For the text-containing cell, return its midpoint in (x, y) coordinate format. 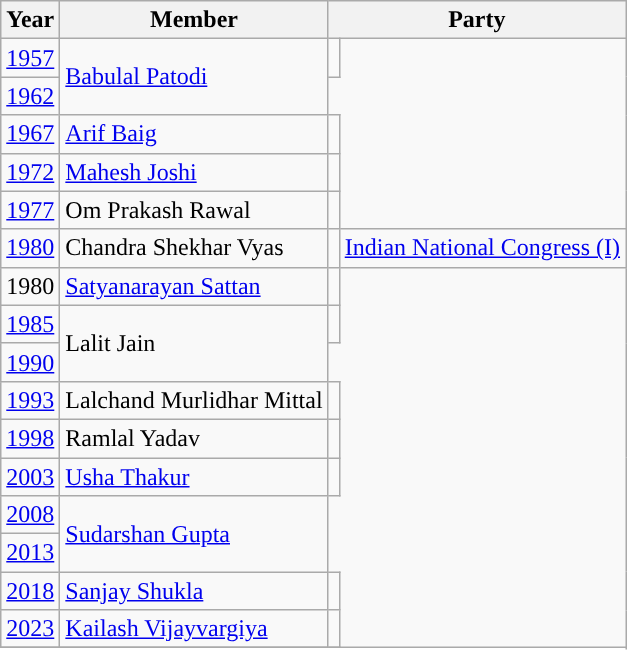
1990 (30, 362)
Kailash Vijayvargiya (194, 629)
2013 (30, 553)
2003 (30, 477)
2023 (30, 629)
1998 (30, 438)
2008 (30, 515)
1957 (30, 58)
Lalchand Murlidhar Mittal (194, 400)
Chandra Shekhar Vyas (194, 248)
Mahesh Joshi (194, 172)
1967 (30, 134)
Usha Thakur (194, 477)
Arif Baig (194, 134)
Om Prakash Rawal (194, 210)
Lalit Jain (194, 343)
Ramlal Yadav (194, 438)
Party (476, 20)
Babulal Patodi (194, 77)
1985 (30, 324)
Year (30, 20)
Satyanarayan Sattan (194, 286)
1977 (30, 210)
1962 (30, 96)
Sanjay Shukla (194, 591)
1993 (30, 400)
2018 (30, 591)
1972 (30, 172)
Member (194, 20)
Indian National Congress (I) (482, 248)
Sudarshan Gupta (194, 534)
